From the cell containing the given text, extract its center point as (X, Y) coordinate. 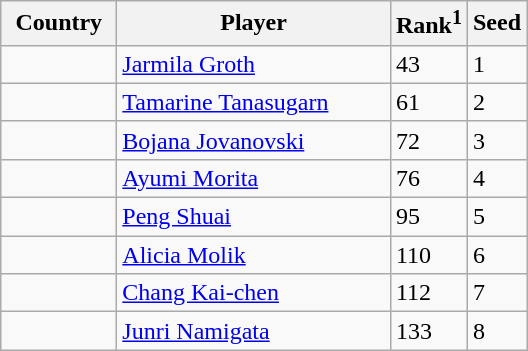
Player (254, 24)
7 (496, 293)
95 (428, 217)
72 (428, 140)
5 (496, 217)
Alicia Molik (254, 255)
110 (428, 255)
8 (496, 331)
3 (496, 140)
4 (496, 178)
Jarmila Groth (254, 64)
112 (428, 293)
6 (496, 255)
Tamarine Tanasugarn (254, 102)
Country (59, 24)
Rank1 (428, 24)
Junri Namigata (254, 331)
133 (428, 331)
Bojana Jovanovski (254, 140)
Ayumi Morita (254, 178)
2 (496, 102)
1 (496, 64)
76 (428, 178)
43 (428, 64)
61 (428, 102)
Chang Kai-chen (254, 293)
Seed (496, 24)
Peng Shuai (254, 217)
